Provide the [X, Y] coordinate of the cell's center where the given text is located.  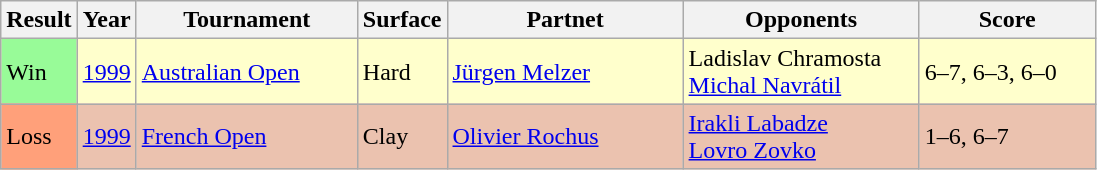
Score [1007, 20]
French Open [246, 136]
6–7, 6–3, 6–0 [1007, 72]
Result [39, 20]
Win [39, 72]
Olivier Rochus [565, 136]
Year [106, 20]
Tournament [246, 20]
Irakli Labadze Lovro Zovko [801, 136]
Loss [39, 136]
Surface [402, 20]
Australian Open [246, 72]
Jürgen Melzer [565, 72]
Ladislav Chramosta Michal Navrátil [801, 72]
1–6, 6–7 [1007, 136]
Partnet [565, 20]
Opponents [801, 20]
Hard [402, 72]
Clay [402, 136]
